Return the (x, y) coordinate for the center point of the cell that contains the specified text.  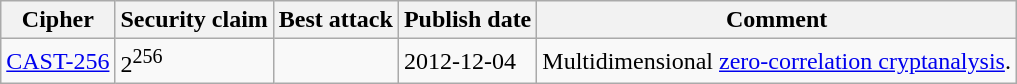
2012-12-04 (467, 62)
2256 (194, 62)
Comment (777, 20)
Multidimensional zero-correlation cryptanalysis. (777, 62)
Publish date (467, 20)
Best attack (336, 20)
Cipher (58, 20)
Security claim (194, 20)
CAST-256 (58, 62)
